Identify which cell holds the provided text, then report its [x, y] central coordinate. 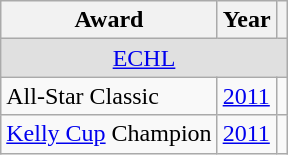
All-Star Classic [109, 96]
Kelly Cup Champion [109, 134]
Award [109, 20]
Year [246, 20]
ECHL [144, 58]
